For the text-containing cell, return its midpoint in [X, Y] coordinate format. 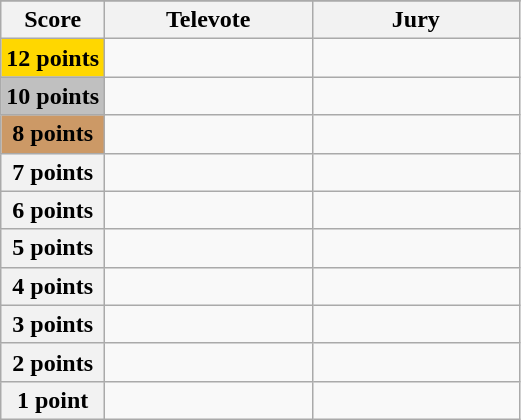
Score [53, 20]
4 points [53, 286]
6 points [53, 210]
5 points [53, 248]
7 points [53, 172]
2 points [53, 362]
10 points [53, 96]
Televote [209, 20]
12 points [53, 58]
3 points [53, 324]
1 point [53, 400]
Jury [416, 20]
8 points [53, 134]
